Output the (X, Y) coordinate of the center of the cell containing the given text.  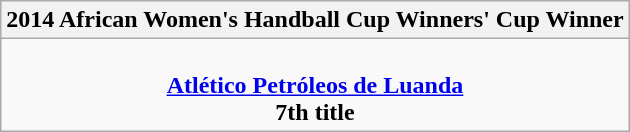
2014 African Women's Handball Cup Winners' Cup Winner (315, 20)
Atlético Petróleos de Luanda7th title (315, 85)
